Determine the (x, y) coordinate at the center of the cell enclosing the given text.  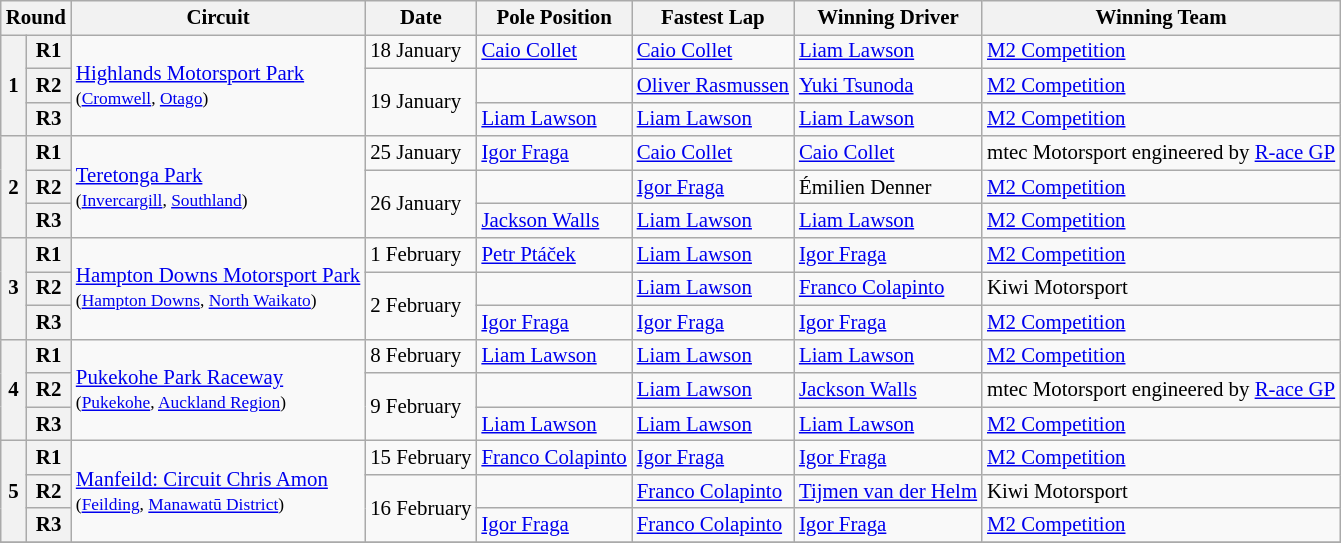
2 (14, 187)
3 (14, 289)
1 February (420, 255)
5 (14, 492)
25 January (420, 153)
8 February (420, 356)
Yuki Tsunoda (888, 85)
Winning Driver (888, 18)
26 January (420, 204)
Circuit (218, 18)
16 February (420, 508)
Tijmen van der Helm (888, 491)
4 (14, 390)
19 January (420, 102)
Highlands Motorsport Park(Cromwell, Otago) (218, 85)
Hampton Downs Motorsport Park(Hampton Downs, North Waikato) (218, 289)
15 February (420, 458)
2 February (420, 305)
Winning Team (1161, 18)
Pukekohe Park Raceway(Pukekohe, Auckland Region) (218, 390)
Oliver Rasmussen (713, 85)
Fastest Lap (713, 18)
1 (14, 85)
Teretonga Park(Invercargill, Southland) (218, 187)
Petr Ptáček (554, 255)
Date (420, 18)
Manfeild: Circuit Chris Amon(Feilding, Manawatū District) (218, 492)
18 January (420, 51)
Round (36, 18)
Pole Position (554, 18)
Émilien Denner (888, 187)
9 February (420, 407)
